Scan for the cell matching the given text and deliver its [x, y] coordinate at center. 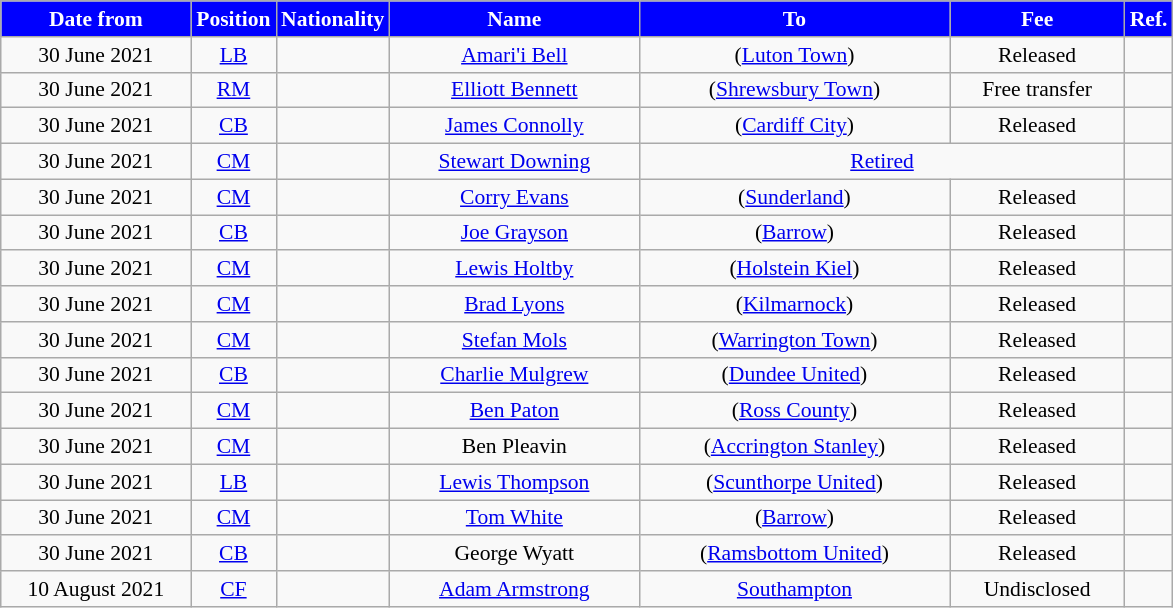
Southampton [794, 589]
(Holstein Kiel) [794, 269]
(Ross County) [794, 411]
RM [234, 90]
Date from [96, 19]
(Scunthorpe United) [794, 482]
(Warrington Town) [794, 340]
Stewart Downing [514, 162]
10 August 2021 [96, 589]
(Sunderland) [794, 197]
(Kilmarnock) [794, 304]
To [794, 19]
Retired [882, 162]
Joe Grayson [514, 233]
George Wyatt [514, 554]
Elliott Bennett [514, 90]
Charlie Mulgrew [514, 375]
Fee [1038, 19]
Brad Lyons [514, 304]
Position [234, 19]
Tom White [514, 518]
James Connolly [514, 126]
Undisclosed [1038, 589]
Lewis Thompson [514, 482]
Free transfer [1038, 90]
(Cardiff City) [794, 126]
Amari'i Bell [514, 55]
(Luton Town) [794, 55]
Nationality [332, 19]
Corry Evans [514, 197]
Adam Armstrong [514, 589]
(Shrewsbury Town) [794, 90]
CF [234, 589]
Ref. [1149, 19]
Ben Paton [514, 411]
Lewis Holtby [514, 269]
Ben Pleavin [514, 447]
(Ramsbottom United) [794, 554]
(Accrington Stanley) [794, 447]
Stefan Mols [514, 340]
Name [514, 19]
(Dundee United) [794, 375]
